Identify which cell holds the provided text, then report its [x, y] central coordinate. 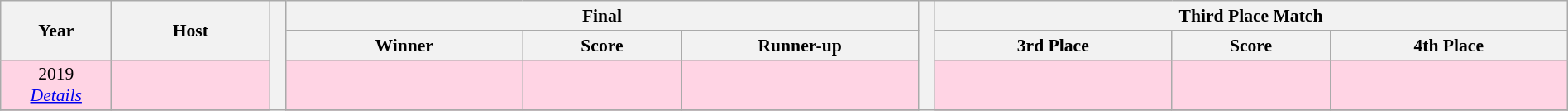
Host [190, 30]
Runner-up [801, 46]
3rd Place [1054, 46]
2019Details [56, 84]
Winner [404, 46]
Final [602, 16]
Third Place Match [1250, 16]
Year [56, 30]
4th Place [1449, 46]
